From the cell containing the given text, extract its center point as [x, y] coordinate. 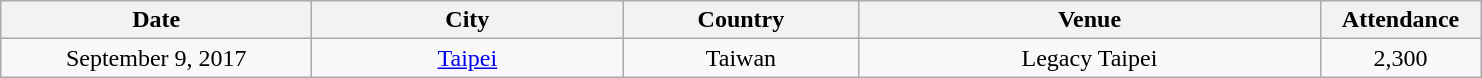
Taipei [468, 58]
Date [156, 20]
Country [741, 20]
Attendance [1400, 20]
September 9, 2017 [156, 58]
Venue [1090, 20]
Legacy Taipei [1090, 58]
City [468, 20]
2,300 [1400, 58]
Taiwan [741, 58]
